Scan for the cell matching the given text and deliver its [X, Y] coordinate at center. 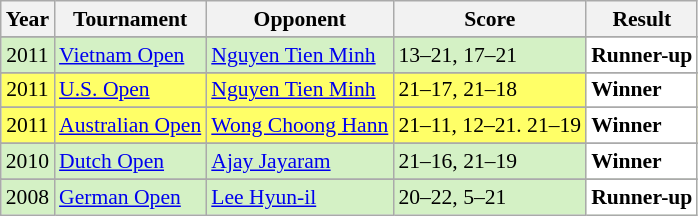
Year [28, 19]
U.S. Open [130, 90]
Lee Hyun-il [300, 197]
Vietnam Open [130, 55]
Result [642, 19]
21–17, 21–18 [490, 90]
Ajay Jayaram [300, 162]
2010 [28, 162]
13–21, 17–21 [490, 55]
German Open [130, 197]
21–11, 12–21. 21–19 [490, 126]
2008 [28, 197]
Wong Choong Hann [300, 126]
Opponent [300, 19]
21–16, 21–19 [490, 162]
Tournament [130, 19]
20–22, 5–21 [490, 197]
Australian Open [130, 126]
Dutch Open [130, 162]
Score [490, 19]
